Scan for the cell matching the given text and deliver its (X, Y) coordinate at center. 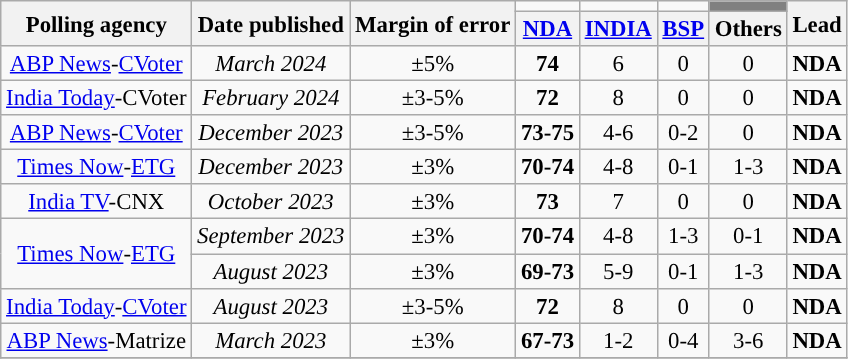
69-73 (548, 272)
0-4 (683, 340)
73 (548, 202)
February 2024 (271, 98)
±5% (433, 64)
7 (618, 202)
0-2 (683, 132)
4-6 (618, 132)
September 2023 (271, 236)
Margin of error (433, 24)
BSP (683, 30)
Polling agency (96, 24)
6 (618, 64)
3-6 (748, 340)
October 2023 (271, 202)
67-73 (548, 340)
5-9 (618, 272)
Others (748, 30)
March 2024 (271, 64)
ABP News-Matrize (96, 340)
73-75 (548, 132)
1-2 (618, 340)
Date published (271, 24)
74 (548, 64)
March 2023 (271, 340)
India TV-CNX (96, 202)
Lead (817, 24)
INDIA (618, 30)
